Pinpoint the cell where the given text exists, returning its (X, Y) midpoint coordinate. 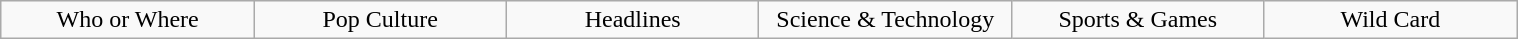
Science & Technology (886, 20)
Headlines (632, 20)
Sports & Games (1138, 20)
Wild Card (1390, 20)
Pop Culture (380, 20)
Who or Where (128, 20)
